Extract the (X, Y) coordinate from the center of the cell holding the provided text.  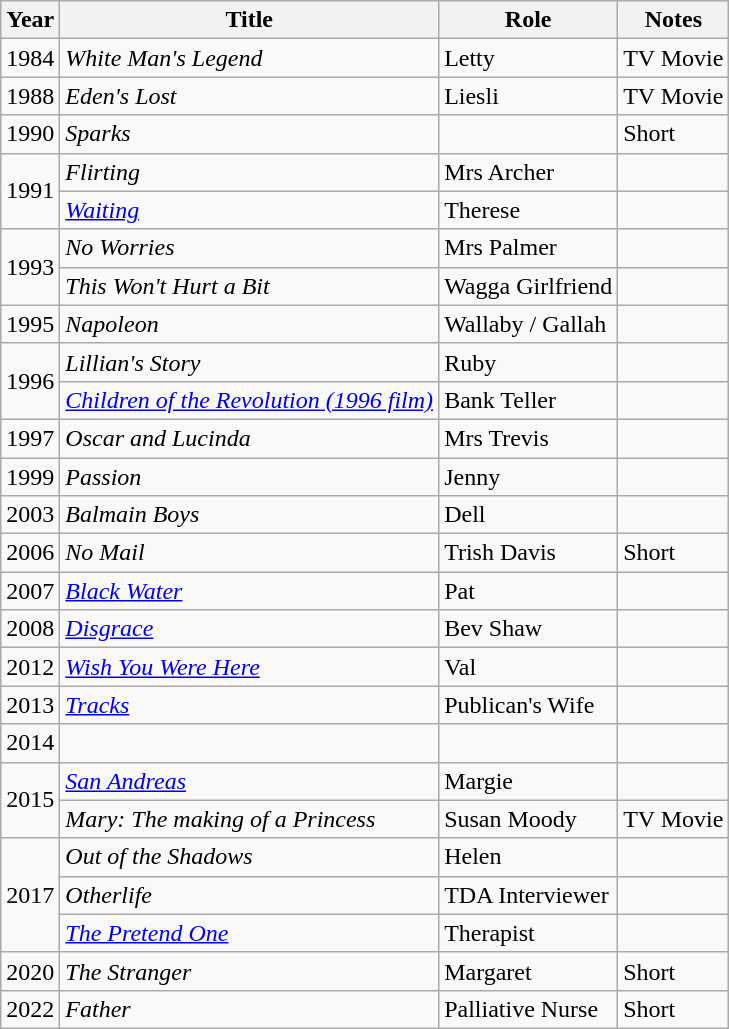
1993 (30, 267)
Dell (528, 515)
1984 (30, 58)
TDA Interviewer (528, 895)
No Worries (250, 248)
1999 (30, 477)
Therese (528, 210)
Tracks (250, 705)
1995 (30, 324)
Out of the Shadows (250, 857)
Waiting (250, 210)
Role (528, 20)
Otherlife (250, 895)
Wish You Were Here (250, 667)
Title (250, 20)
2013 (30, 705)
Pat (528, 591)
1988 (30, 96)
Trish Davis (528, 553)
The Pretend One (250, 933)
2003 (30, 515)
San Andreas (250, 781)
Mrs Trevis (528, 438)
2015 (30, 800)
2014 (30, 743)
Eden's Lost (250, 96)
Year (30, 20)
No Mail (250, 553)
2017 (30, 895)
Black Water (250, 591)
Val (528, 667)
White Man's Legend (250, 58)
Passion (250, 477)
Helen (528, 857)
Wallaby / Gallah (528, 324)
1991 (30, 191)
This Won't Hurt a Bit (250, 286)
Balmain Boys (250, 515)
Notes (674, 20)
Sparks (250, 134)
The Stranger (250, 971)
Margaret (528, 971)
Bev Shaw (528, 629)
2007 (30, 591)
Children of the Revolution (1996 film) (250, 400)
Father (250, 1009)
Mary: The making of a Princess (250, 819)
Lillian's Story (250, 362)
Mrs Archer (528, 172)
1997 (30, 438)
Jenny (528, 477)
2012 (30, 667)
Wagga Girlfriend (528, 286)
Bank Teller (528, 400)
Margie (528, 781)
Oscar and Lucinda (250, 438)
Flirting (250, 172)
Letty (528, 58)
1996 (30, 381)
2020 (30, 971)
2006 (30, 553)
2008 (30, 629)
Therapist (528, 933)
1990 (30, 134)
2022 (30, 1009)
Susan Moody (528, 819)
Mrs Palmer (528, 248)
Palliative Nurse (528, 1009)
Ruby (528, 362)
Publican's Wife (528, 705)
Disgrace (250, 629)
Liesli (528, 96)
Napoleon (250, 324)
